Extract the (x, y) coordinate from the center of the cell holding the provided text.  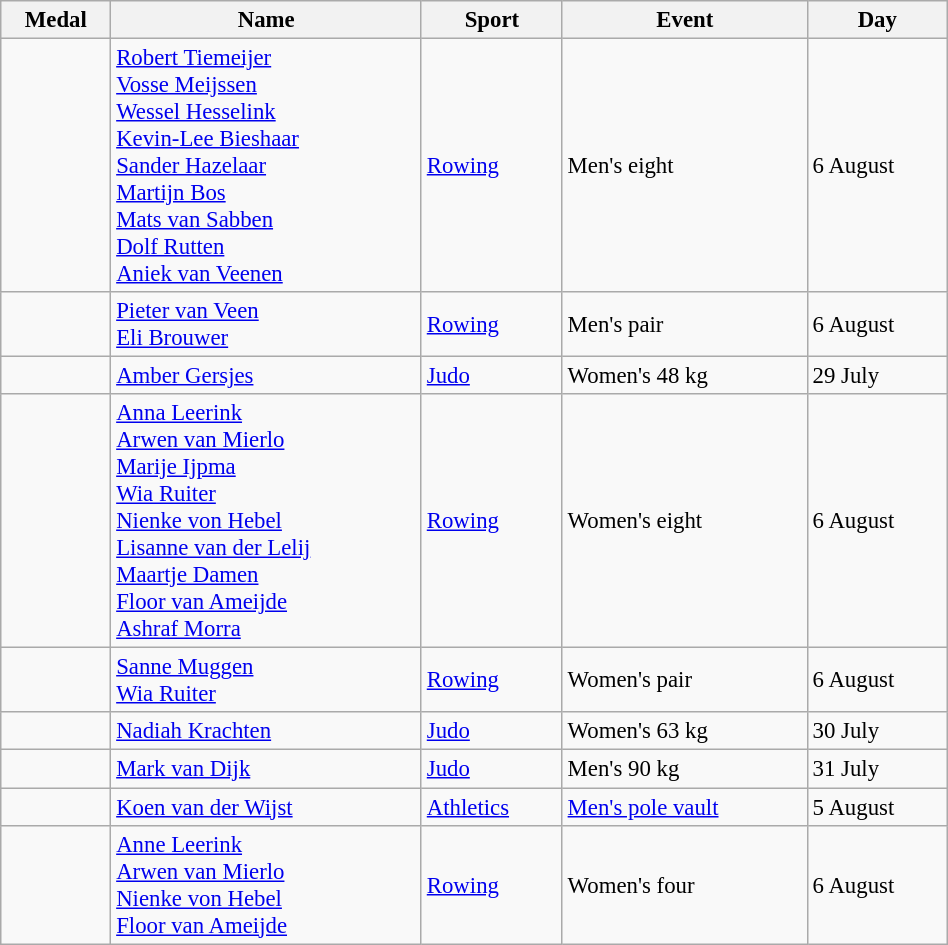
Men's 90 kg (684, 769)
Men's pair (684, 324)
Event (684, 20)
Men's eight (684, 166)
29 July (877, 376)
Women's pair (684, 680)
Amber Gersjes (266, 376)
Women's eight (684, 521)
Sport (492, 20)
Anne LeerinkArwen van MierloNienke von HebelFloor van Ameijde (266, 884)
Name (266, 20)
30 July (877, 731)
Men's pole vault (684, 807)
Day (877, 20)
Women's 63 kg (684, 731)
Pieter van VeenEli Brouwer (266, 324)
Athletics (492, 807)
Sanne MuggenWia Ruiter (266, 680)
Medal (56, 20)
Mark van Dijk (266, 769)
Nadiah Krachten (266, 731)
Women's 48 kg (684, 376)
Women's four (684, 884)
31 July (877, 769)
5 August (877, 807)
Anna LeerinkArwen van MierloMarije IjpmaWia RuiterNienke von HebelLisanne van der LelijMaartje DamenFloor van AmeijdeAshraf Morra (266, 521)
Robert TiemeijerVosse MeijssenWessel HesselinkKevin-Lee BieshaarSander HazelaarMartijn BosMats van SabbenDolf RuttenAniek van Veenen (266, 166)
Koen van der Wijst (266, 807)
